For the text-containing cell, return its midpoint in (X, Y) coordinate format. 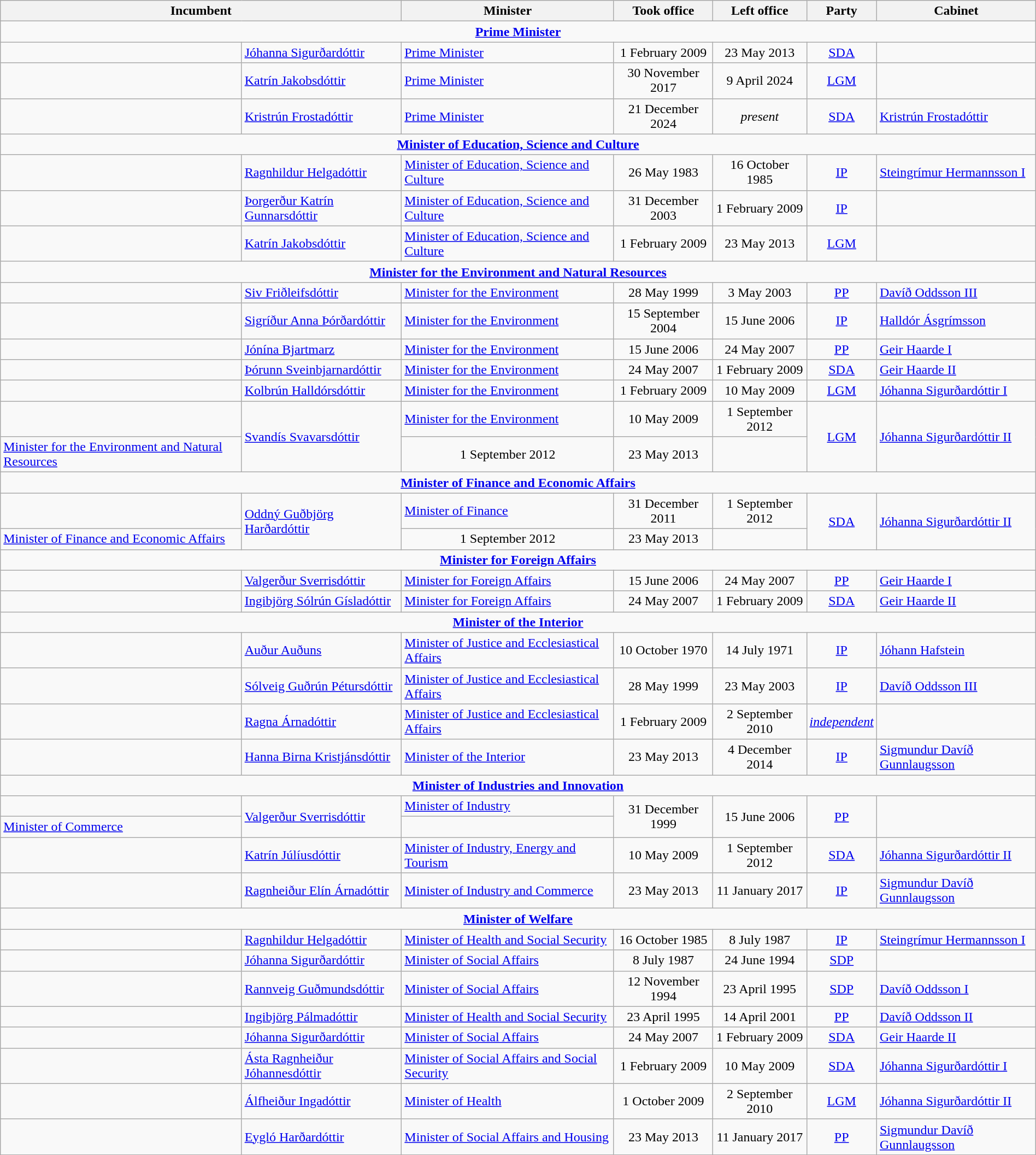
Davíð Oddsson II (956, 1017)
4 December 2014 (760, 757)
Hanna Birna Kristjánsdóttir (321, 757)
Jónína Bjartmarz (321, 349)
31 December 2011 (663, 511)
Sigríður Anna Þórðardóttir (321, 320)
3 May 2003 (760, 292)
Minister of Commerce (121, 827)
31 December 1999 (663, 817)
23 May 2003 (760, 685)
Cabinet (956, 11)
Siv Friðleifsdóttir (321, 292)
Jóhann Hafstein (956, 650)
12 November 1994 (663, 988)
21 December 2024 (663, 116)
present (760, 116)
9 April 2024 (760, 81)
Incumbent (201, 11)
Ingibjörg Pálmadóttir (321, 1017)
26 May 1983 (663, 173)
10 October 1970 (663, 650)
Minister of Industry, Energy and Tourism (508, 855)
14 July 1971 (760, 650)
Halldór Ásgrímsson (956, 320)
Sólveig Guðrún Pétursdóttir (321, 685)
Party (841, 11)
Ingibjörg Sólrún Gísladóttir (321, 601)
independent (841, 722)
Minister of Industry (508, 806)
14 April 2001 (760, 1017)
24 June 1994 (760, 960)
Left office (760, 11)
Þórunn Sveinbjarnardóttir (321, 370)
Álfheiður Ingadóttir (321, 1101)
Ásta Ragnheiður Jóhannesdóttir (321, 1066)
Minister of Social Affairs and Housing (508, 1137)
15 September 2004 (663, 320)
1 October 2009 (663, 1101)
Minister of Health (508, 1101)
30 November 2017 (663, 81)
Ragnheiður Elín Árnadóttir (321, 891)
Auður Auðuns (321, 650)
Oddný Guðbjörg Harðardóttir (321, 521)
Kolbrún Halldórsdóttir (321, 391)
Minister of Industry and Commerce (508, 891)
Davíð Oddsson I (956, 988)
31 December 2003 (663, 208)
Took office (663, 11)
Eygló Harðardóttir (321, 1137)
Katrín Júlíusdóttir (321, 855)
Minister (508, 11)
Minister of Social Affairs and Social Security (508, 1066)
Rannveig Guðmundsdóttir (321, 988)
Minister of Finance (508, 511)
Minister of Industries and Innovation (518, 785)
Svandís Svavarsdóttir (321, 437)
Þorgerður Katrín Gunnarsdóttir (321, 208)
Minister of Welfare (518, 919)
Ragna Árnadóttir (321, 722)
